For the text-containing cell, return its midpoint in (x, y) coordinate format. 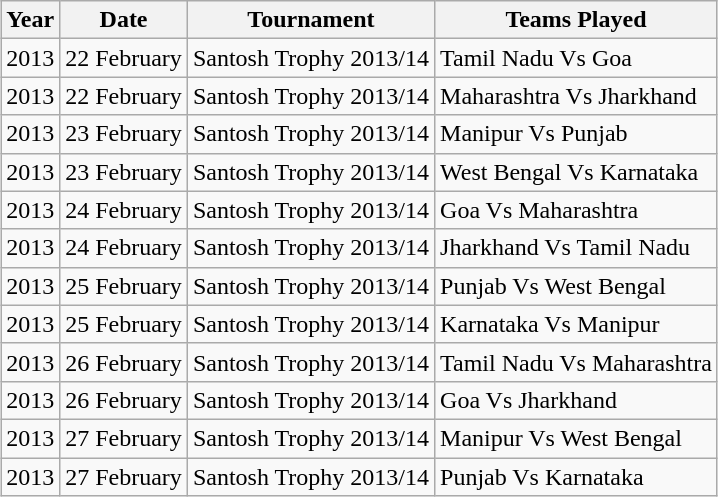
Tamil Nadu Vs Goa (576, 58)
Punjab Vs West Bengal (576, 286)
Maharashtra Vs Jharkhand (576, 96)
West Bengal Vs Karnataka (576, 172)
Tournament (310, 20)
Date (124, 20)
Tamil Nadu Vs Maharashtra (576, 362)
Karnataka Vs Manipur (576, 324)
Jharkhand Vs Tamil Nadu (576, 248)
Manipur Vs West Bengal (576, 438)
Year (30, 20)
Punjab Vs Karnataka (576, 477)
Goa Vs Jharkhand (576, 400)
Manipur Vs Punjab (576, 134)
Teams Played (576, 20)
Goa Vs Maharashtra (576, 210)
